Output the (X, Y) coordinate of the center of the cell containing the given text.  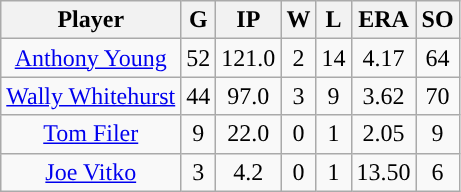
3.62 (384, 96)
Wally Whitehurst (91, 96)
2 (298, 58)
L (334, 20)
ERA (384, 20)
4.17 (384, 58)
22.0 (248, 134)
64 (438, 58)
70 (438, 96)
6 (438, 172)
Tom Filer (91, 134)
Player (91, 20)
W (298, 20)
4.2 (248, 172)
2.05 (384, 134)
44 (198, 96)
97.0 (248, 96)
Anthony Young (91, 58)
14 (334, 58)
IP (248, 20)
13.50 (384, 172)
52 (198, 58)
Joe Vitko (91, 172)
G (198, 20)
SO (438, 20)
121.0 (248, 58)
